Extract the [X, Y] coordinate from the center of the cell holding the provided text.  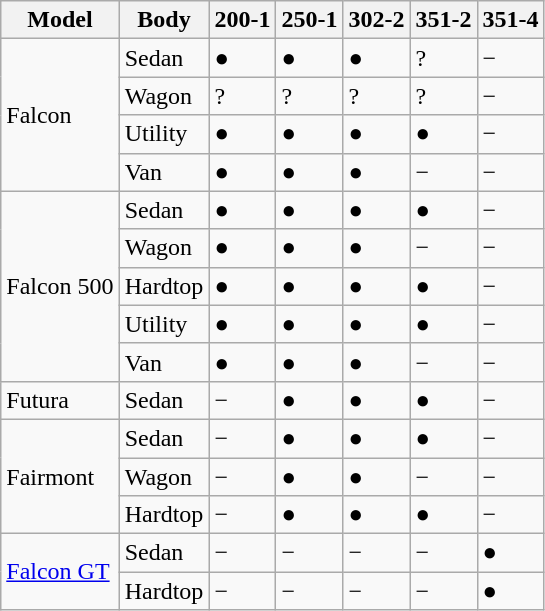
Model [60, 20]
Body [164, 20]
Falcon GT [60, 572]
200-1 [242, 20]
351-4 [510, 20]
351-2 [444, 20]
302-2 [376, 20]
Falcon 500 [60, 286]
Falcon [60, 115]
250-1 [310, 20]
Futura [60, 400]
Fairmont [60, 476]
